Return the (X, Y) coordinate for the center point of the cell that contains the specified text.  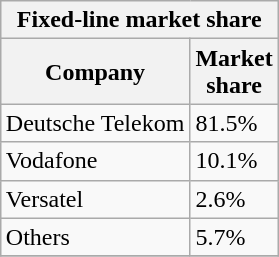
Company (95, 72)
Fixed-line market share (139, 20)
2.6% (234, 199)
5.7% (234, 237)
Versatel (95, 199)
81.5% (234, 123)
Deutsche Telekom (95, 123)
Others (95, 237)
Vodafone (95, 161)
10.1% (234, 161)
Marketshare (234, 72)
